Search for the cell housing the specified text and yield its [X, Y] center coordinate. 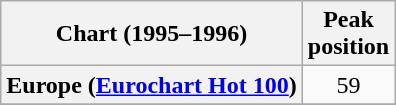
Europe (Eurochart Hot 100) [152, 85]
59 [348, 85]
Peakposition [348, 34]
Chart (1995–1996) [152, 34]
